For the text-containing cell, return its midpoint in (x, y) coordinate format. 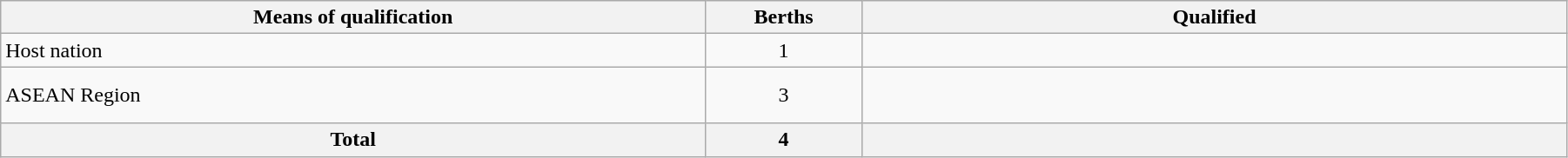
Qualified (1215, 17)
1 (784, 50)
ASEAN Region (353, 95)
4 (784, 140)
3 (784, 95)
Host nation (353, 50)
Berths (784, 17)
Total (353, 140)
Means of qualification (353, 17)
